Identify which cell holds the provided text, then report its [X, Y] central coordinate. 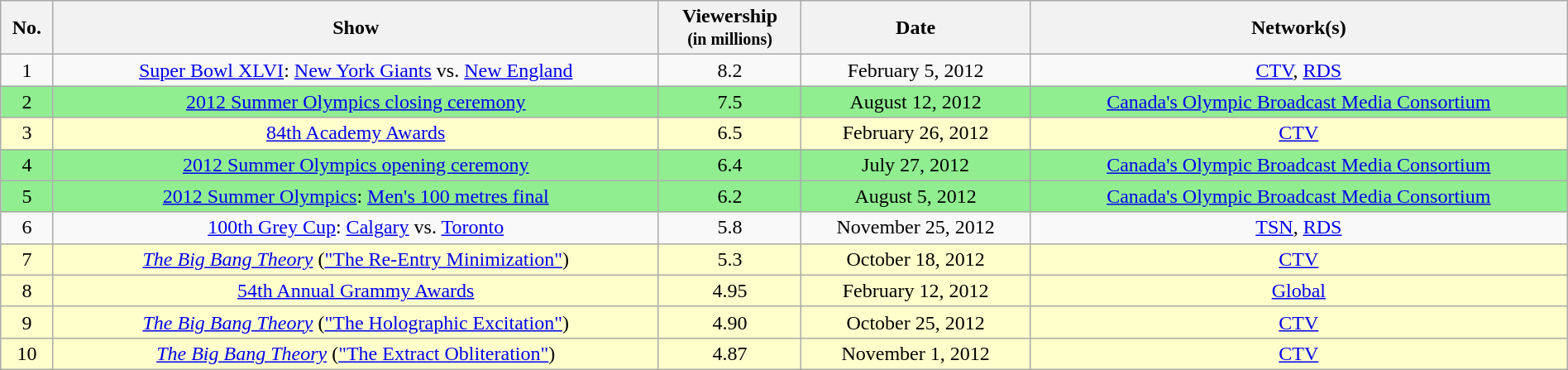
2012 Summer Olympics: Men's 100 metres final [356, 196]
October 25, 2012 [916, 322]
84th Academy Awards [356, 133]
February 12, 2012 [916, 291]
The Big Bang Theory ("The Holographic Excitation") [356, 322]
6.5 [729, 133]
6.2 [729, 196]
4.90 [729, 322]
7 [26, 259]
4.95 [729, 291]
CTV, RDS [1298, 70]
Super Bowl XLVI: New York Giants vs. New England [356, 70]
February 5, 2012 [916, 70]
4 [26, 165]
4.87 [729, 353]
8.2 [729, 70]
1 [26, 70]
5.3 [729, 259]
7.5 [729, 102]
Global [1298, 291]
10 [26, 353]
8 [26, 291]
5.8 [729, 228]
9 [26, 322]
The Big Bang Theory ("The Re-Entry Minimization") [356, 259]
2012 Summer Olympics opening ceremony [356, 165]
TSN, RDS [1298, 228]
August 12, 2012 [916, 102]
August 5, 2012 [916, 196]
5 [26, 196]
100th Grey Cup: Calgary vs. Toronto [356, 228]
No. [26, 28]
Show [356, 28]
November 25, 2012 [916, 228]
The Big Bang Theory ("The Extract Obliteration") [356, 353]
54th Annual Grammy Awards [356, 291]
2 [26, 102]
October 18, 2012 [916, 259]
Network(s) [1298, 28]
6.4 [729, 165]
February 26, 2012 [916, 133]
July 27, 2012 [916, 165]
6 [26, 228]
2012 Summer Olympics closing ceremony [356, 102]
November 1, 2012 [916, 353]
Viewership(in millions) [729, 28]
Date [916, 28]
3 [26, 133]
